Locate the cell with the specified text and output its (X, Y) center coordinate. 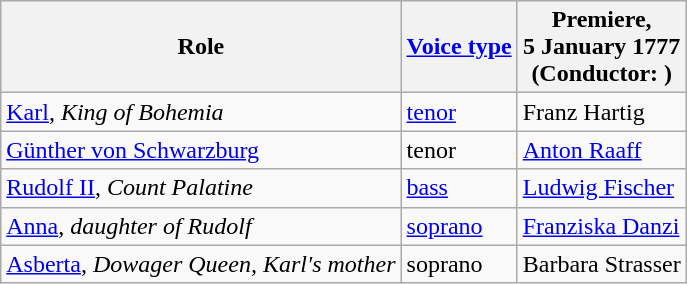
Ludwig Fischer (602, 188)
Anton Raaff (602, 150)
Anna, daughter of Rudolf (201, 226)
bass (459, 188)
Franziska Danzi (602, 226)
Franz Hartig (602, 112)
Voice type (459, 47)
Asberta, Dowager Queen, Karl′s mother (201, 264)
Rudolf II, Count Palatine (201, 188)
Barbara Strasser (602, 264)
Karl, King of Bohemia (201, 112)
Günther von Schwarzburg (201, 150)
Role (201, 47)
Premiere,5 January 1777(Conductor: ) (602, 47)
